Identify which cell holds the provided text, then report its [X, Y] central coordinate. 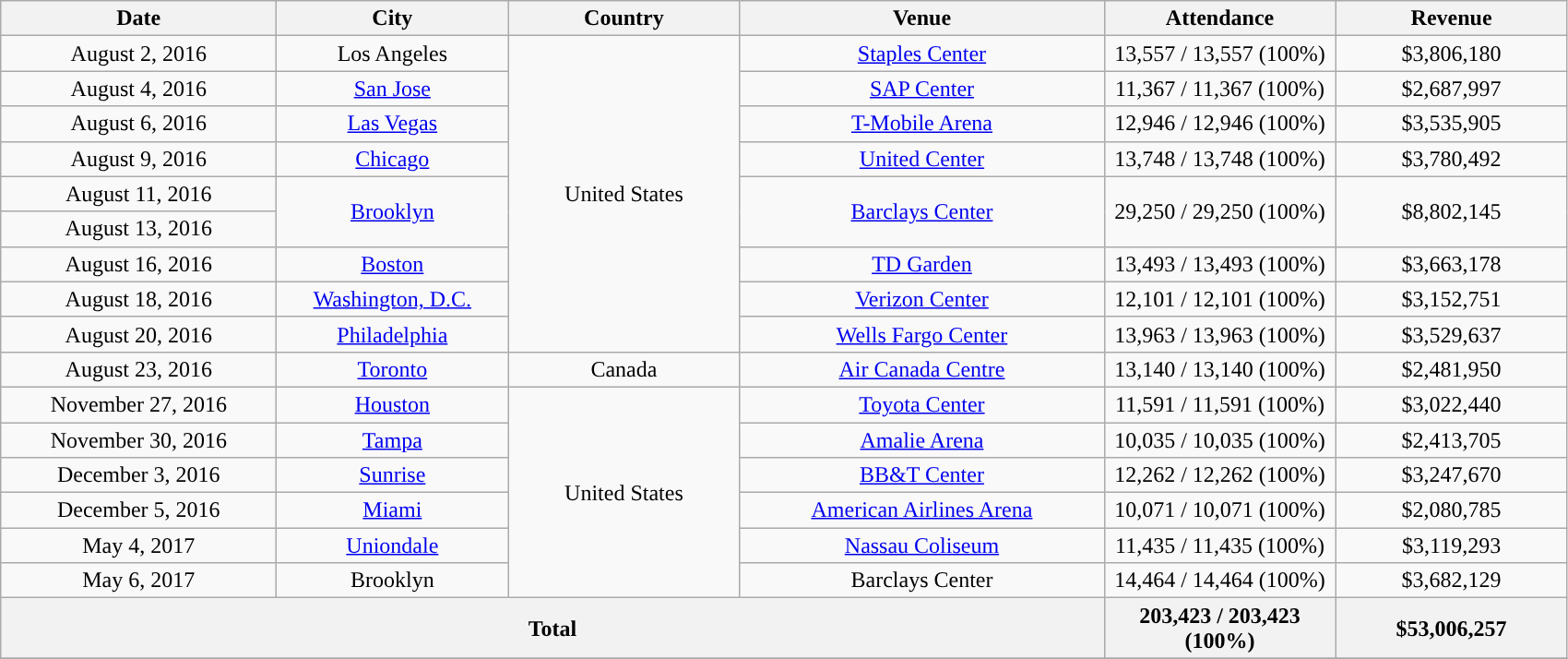
Toronto [393, 369]
13,557 / 13,557 (100%) [1219, 54]
Toyota Center [922, 404]
August 16, 2016 [138, 264]
$53,006,257 [1452, 628]
American Airlines Arena [922, 510]
$3,152,751 [1452, 299]
Washington, D.C. [393, 299]
Date [138, 18]
$3,663,178 [1452, 264]
13,140 / 13,140 (100%) [1219, 369]
Venue [922, 18]
August 6, 2016 [138, 124]
Air Canada Centre [922, 369]
$3,247,670 [1452, 475]
$2,481,950 [1452, 369]
29,250 / 29,250 (100%) [1219, 211]
Revenue [1452, 18]
Wells Fargo Center [922, 334]
November 27, 2016 [138, 404]
August 2, 2016 [138, 54]
$2,080,785 [1452, 510]
August 13, 2016 [138, 229]
Canada [624, 369]
14,464 / 14,464 (100%) [1219, 581]
Uniondale [393, 545]
$3,682,129 [1452, 581]
Sunrise [393, 475]
11,435 / 11,435 (100%) [1219, 545]
12,262 / 12,262 (100%) [1219, 475]
Tampa [393, 440]
$3,529,637 [1452, 334]
13,963 / 13,963 (100%) [1219, 334]
$3,780,492 [1452, 159]
11,367 / 11,367 (100%) [1219, 89]
December 3, 2016 [138, 475]
Miami [393, 510]
$2,687,997 [1452, 89]
August 23, 2016 [138, 369]
December 5, 2016 [138, 510]
August 11, 2016 [138, 194]
Staples Center [922, 54]
August 4, 2016 [138, 89]
Los Angeles [393, 54]
City [393, 18]
November 30, 2016 [138, 440]
10,071 / 10,071 (100%) [1219, 510]
August 20, 2016 [138, 334]
$2,413,705 [1452, 440]
United Center [922, 159]
Philadelphia [393, 334]
13,748 / 13,748 (100%) [1219, 159]
San Jose [393, 89]
May 4, 2017 [138, 545]
Verizon Center [922, 299]
BB&T Center [922, 475]
Boston [393, 264]
$3,022,440 [1452, 404]
May 6, 2017 [138, 581]
13,493 / 13,493 (100%) [1219, 264]
T-Mobile Arena [922, 124]
$8,802,145 [1452, 211]
Country [624, 18]
Amalie Arena [922, 440]
TD Garden [922, 264]
Chicago [393, 159]
August 9, 2016 [138, 159]
Nassau Coliseum [922, 545]
Las Vegas [393, 124]
12,101 / 12,101 (100%) [1219, 299]
$3,119,293 [1452, 545]
Total [552, 628]
12,946 / 12,946 (100%) [1219, 124]
$3,806,180 [1452, 54]
August 18, 2016 [138, 299]
Attendance [1219, 18]
Houston [393, 404]
SAP Center [922, 89]
10,035 / 10,035 (100%) [1219, 440]
203,423 / 203,423 (100%) [1219, 628]
11,591 / 11,591 (100%) [1219, 404]
$3,535,905 [1452, 124]
